Search for the cell housing the specified text and yield its (X, Y) center coordinate. 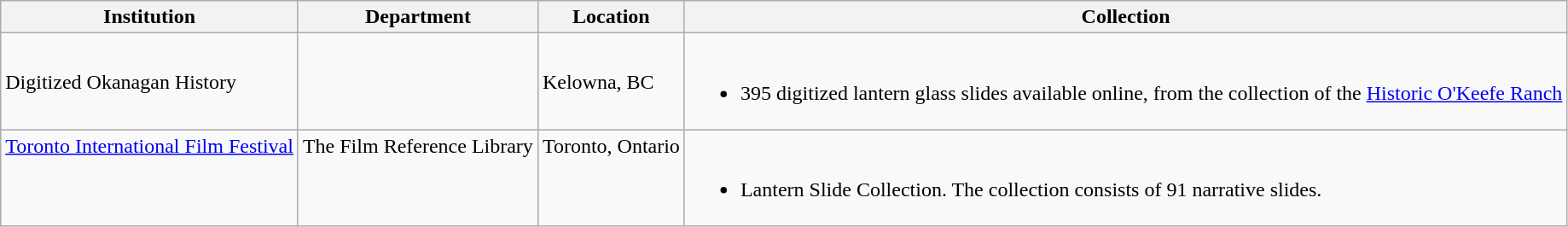
Collection (1125, 17)
Department (418, 17)
395 digitized lantern glass slides available online, from the collection of the Historic O'Keefe Ranch (1125, 82)
Institution (150, 17)
Toronto, Ontario (611, 178)
The Film Reference Library (418, 178)
Lantern Slide Collection. The collection consists of 91 narrative slides. (1125, 178)
Digitized Okanagan History (150, 82)
Kelowna, BC (611, 82)
Toronto International Film Festival (150, 178)
Location (611, 17)
